For the text-containing cell, return its midpoint in (X, Y) coordinate format. 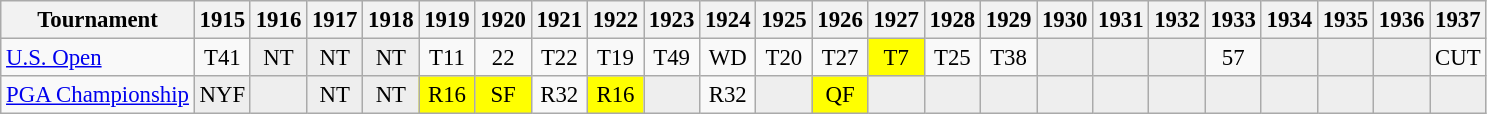
1929 (1008, 20)
1932 (1177, 20)
1931 (1121, 20)
U.S. Open (98, 58)
1934 (1289, 20)
T27 (840, 58)
1925 (784, 20)
QF (840, 95)
1917 (335, 20)
T49 (672, 58)
PGA Championship (98, 95)
1930 (1065, 20)
T11 (447, 58)
T7 (896, 58)
57 (1233, 58)
1921 (559, 20)
T41 (222, 58)
SF (503, 95)
1926 (840, 20)
1920 (503, 20)
1916 (278, 20)
1924 (728, 20)
T25 (952, 58)
1923 (672, 20)
1922 (615, 20)
WD (728, 58)
1933 (1233, 20)
Tournament (98, 20)
22 (503, 58)
1918 (391, 20)
1935 (1345, 20)
1915 (222, 20)
T38 (1008, 58)
T22 (559, 58)
T19 (615, 58)
NYF (222, 95)
1937 (1458, 20)
1936 (1402, 20)
1928 (952, 20)
1919 (447, 20)
CUT (1458, 58)
1927 (896, 20)
T20 (784, 58)
